Return [X, Y] of the center of cell containing provided text 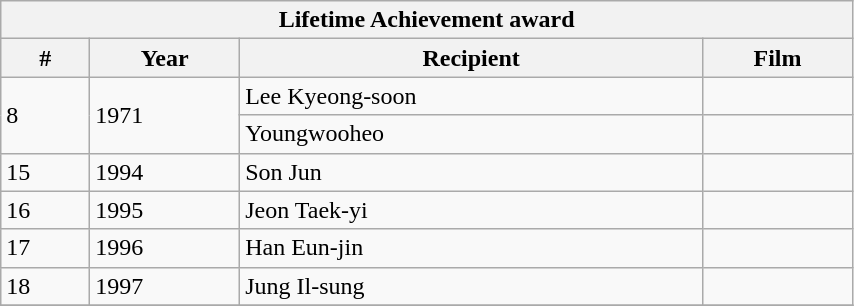
1994 [165, 172]
Jung Il-sung [472, 286]
1995 [165, 210]
Lifetime Achievement award [427, 20]
1997 [165, 286]
Year [165, 58]
Jeon Taek-yi [472, 210]
Recipient [472, 58]
1971 [165, 115]
17 [46, 248]
15 [46, 172]
Youngwooheo [472, 134]
Han Eun-jin [472, 248]
18 [46, 286]
Lee Kyeong-soon [472, 96]
Film [777, 58]
1996 [165, 248]
# [46, 58]
8 [46, 115]
Son Jun [472, 172]
16 [46, 210]
